Capture the cell that displays the provided text and extract its [X, Y] central coordinate. 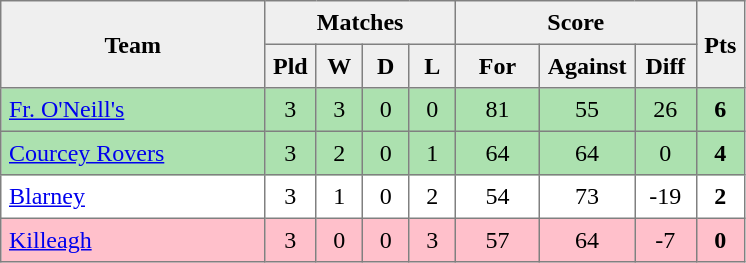
Killeagh [133, 240]
Courcey Rovers [133, 153]
For [497, 66]
D [385, 66]
W [339, 66]
Fr. O'Neill's [133, 110]
55 [586, 110]
54 [497, 197]
Diff [666, 66]
81 [497, 110]
57 [497, 240]
Matches [360, 23]
L [432, 66]
6 [720, 110]
4 [720, 153]
Team [133, 44]
-19 [666, 197]
Blarney [133, 197]
Pld [290, 66]
73 [586, 197]
Pts [720, 44]
26 [666, 110]
Score [576, 23]
-7 [666, 240]
Against [586, 66]
